Output the [x, y] coordinate of the center of the cell containing the given text.  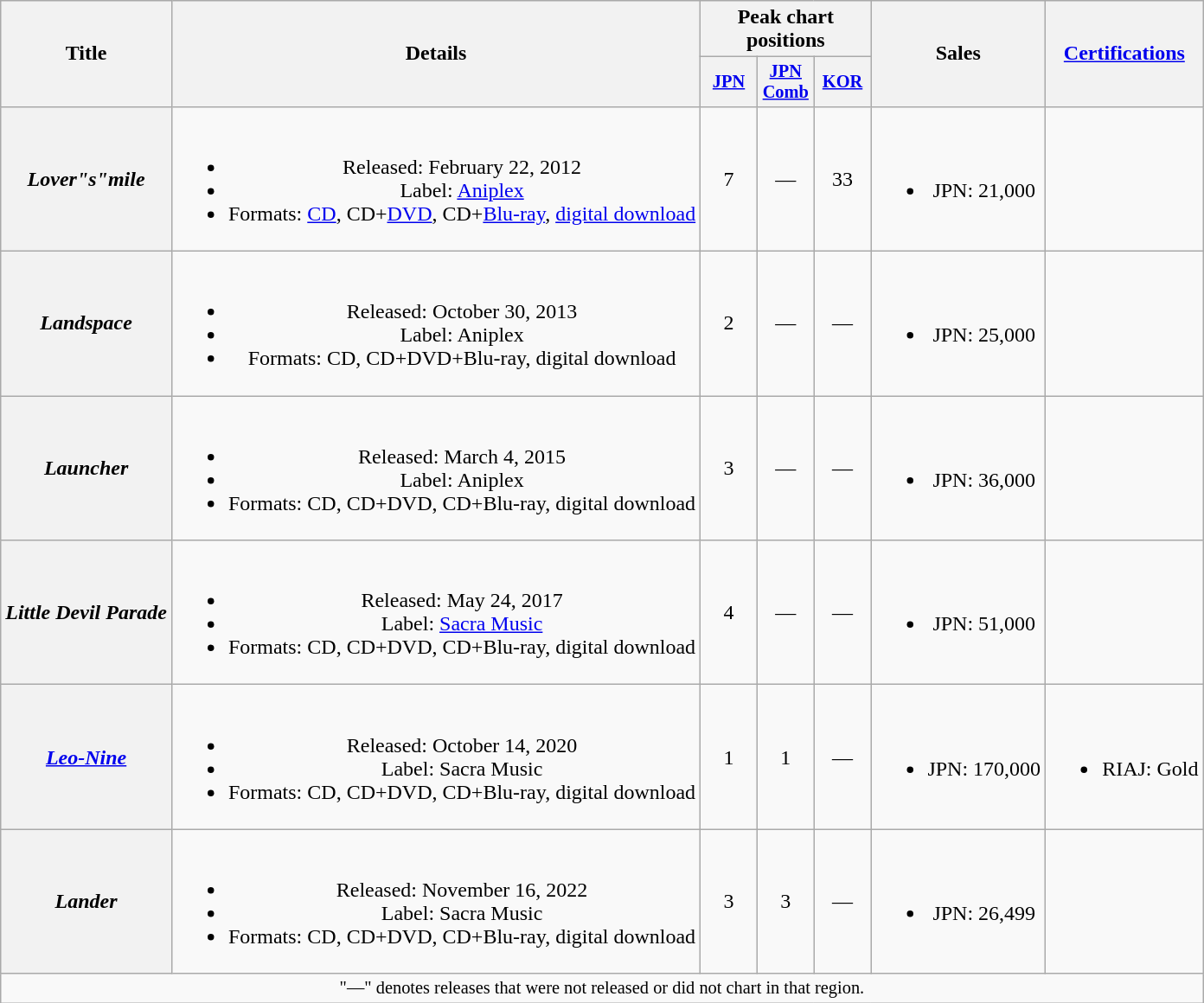
Title [86, 54]
Little Devil Parade [86, 612]
JPN: 51,000 [958, 612]
JPN: 25,000 [958, 323]
"—" denotes releases that were not released or did not chart in that region. [602, 988]
Certifications [1124, 54]
JPN: 26,499 [958, 901]
Released: October 14, 2020 Label: Sacra MusicFormats: CD, CD+DVD, CD+Blu-ray, digital download [436, 757]
Landspace [86, 323]
Released: October 30, 2013 Label: AniplexFormats: CD, CD+DVD+Blu-ray, digital download [436, 323]
JPN: 170,000 [958, 757]
KOR [842, 82]
Released: February 22, 2012 Label: AniplexFormats: CD, CD+DVD, CD+Blu-ray, digital download [436, 178]
Lover"s"mile [86, 178]
Released: March 4, 2015 Label: AniplexFormats: CD, CD+DVD, CD+Blu-ray, digital download [436, 469]
2 [729, 323]
JPN [729, 82]
RIAJ: Gold [1124, 757]
JPNComb [785, 82]
4 [729, 612]
Peak chartpositions [785, 29]
JPN: 21,000 [958, 178]
JPN: 36,000 [958, 469]
Launcher [86, 469]
Details [436, 54]
Released: May 24, 2017 Label: Sacra MusicFormats: CD, CD+DVD, CD+Blu-ray, digital download [436, 612]
7 [729, 178]
Lander [86, 901]
Leo-Nine [86, 757]
Released: November 16, 2022 Label: Sacra MusicFormats: CD, CD+DVD, CD+Blu-ray, digital download [436, 901]
33 [842, 178]
Sales [958, 54]
